Pinpoint the cell where the given text exists, returning its (X, Y) midpoint coordinate. 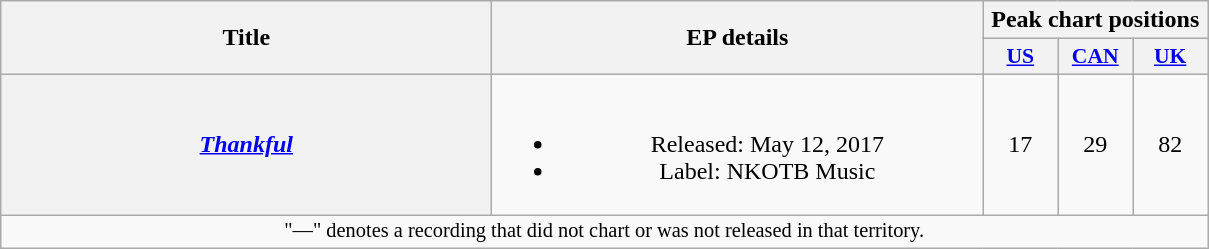
82 (1170, 144)
US (1020, 57)
29 (1096, 144)
Title (246, 38)
17 (1020, 144)
EP details (738, 38)
"—" denotes a recording that did not chart or was not released in that territory. (604, 231)
Thankful (246, 144)
UK (1170, 57)
Peak chart positions (1096, 20)
Released: May 12, 2017Label: NKOTB Music (738, 144)
CAN (1096, 57)
